For the text-containing cell, return its midpoint in (x, y) coordinate format. 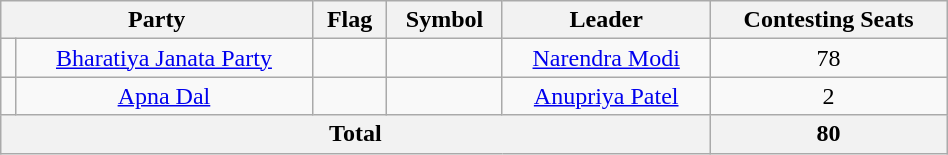
Leader (606, 20)
Bharatiya Janata Party (164, 58)
Contesting Seats (828, 20)
2 (828, 96)
Narendra Modi (606, 58)
Flag (350, 20)
Apna Dal (164, 96)
Total (356, 134)
Party (157, 20)
Anupriya Patel (606, 96)
80 (828, 134)
78 (828, 58)
Symbol (445, 20)
